Provide the (X, Y) coordinate of the cell's center where the given text is located.  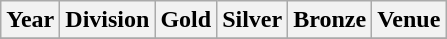
Year (30, 20)
Division (108, 20)
Silver (252, 20)
Bronze (330, 20)
Gold (186, 20)
Venue (409, 20)
